Extract the [X, Y] coordinate from the center of the cell holding the provided text.  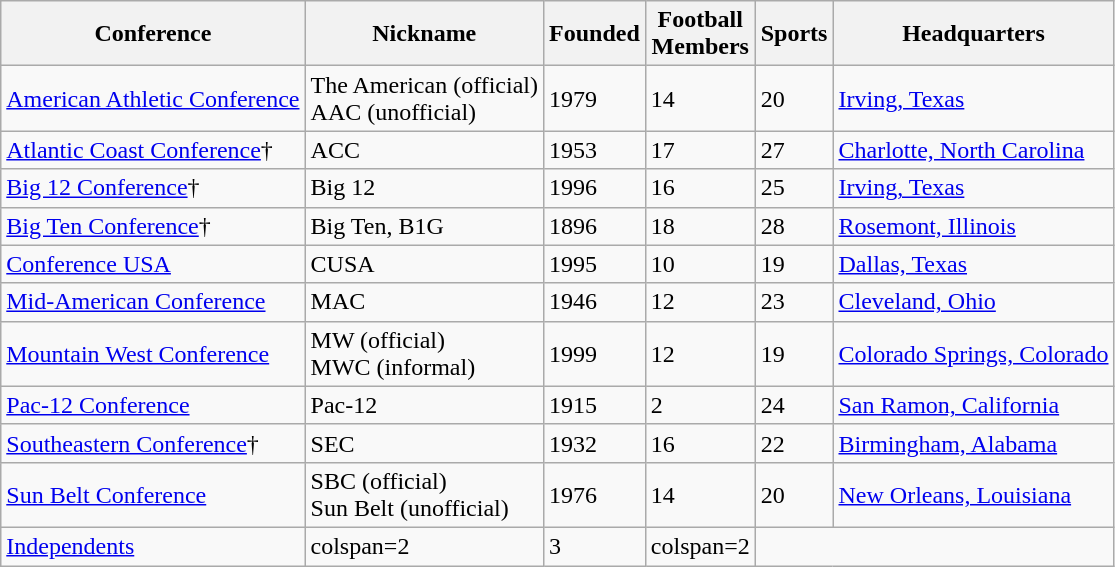
Nickname [424, 34]
18 [700, 226]
SBC (official)Sun Belt (unofficial) [424, 494]
Cleveland, Ohio [974, 302]
10 [700, 264]
Headquarters [974, 34]
Sun Belt Conference [153, 494]
Founded [595, 34]
Big 12 [424, 188]
San Ramon, California [974, 405]
1976 [595, 494]
1896 [595, 226]
Atlantic Coast Conference† [153, 150]
2 [700, 405]
23 [794, 302]
Conference [153, 34]
MAC [424, 302]
1979 [595, 98]
Birmingham, Alabama [974, 443]
24 [794, 405]
Sports [794, 34]
Pac-12 [424, 405]
ACC [424, 150]
28 [794, 226]
Football Members [700, 34]
Conference USA [153, 264]
MW (official)MWC (informal) [424, 354]
22 [794, 443]
Big Ten Conference† [153, 226]
Rosemont, Illinois [974, 226]
Mountain West Conference [153, 354]
CUSA [424, 264]
17 [700, 150]
Big Ten, B1G [424, 226]
1995 [595, 264]
Pac-12 Conference [153, 405]
1932 [595, 443]
25 [794, 188]
New Orleans, Louisiana [974, 494]
1946 [595, 302]
27 [794, 150]
Charlotte, North Carolina [974, 150]
SEC [424, 443]
Southeastern Conference† [153, 443]
Mid-American Conference [153, 302]
Dallas, Texas [974, 264]
1996 [595, 188]
1999 [595, 354]
1953 [595, 150]
3 [595, 546]
American Athletic Conference [153, 98]
Colorado Springs, Colorado [974, 354]
Big 12 Conference† [153, 188]
1915 [595, 405]
Independents [153, 546]
The American (official)AAC (unofficial) [424, 98]
